Return the (X, Y) coordinate for the center point of the cell that contains the specified text.  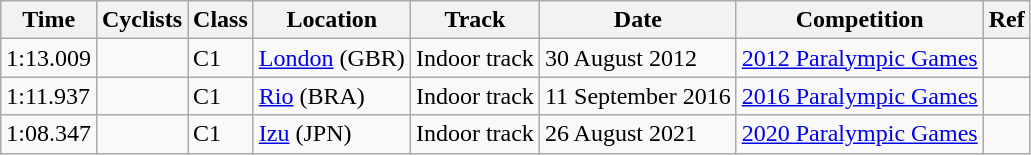
1:11.937 (49, 96)
Location (332, 20)
Class (221, 20)
London (GBR) (332, 58)
Rio (BRA) (332, 96)
2012 Paralympic Games (860, 58)
Date (638, 20)
Competition (860, 20)
11 September 2016 (638, 96)
Ref (1006, 20)
2020 Paralympic Games (860, 134)
Track (474, 20)
26 August 2021 (638, 134)
1:08.347 (49, 134)
Izu (JPN) (332, 134)
Time (49, 20)
30 August 2012 (638, 58)
Cyclists (142, 20)
2016 Paralympic Games (860, 96)
1:13.009 (49, 58)
